Search for the cell housing the specified text and yield its [x, y] center coordinate. 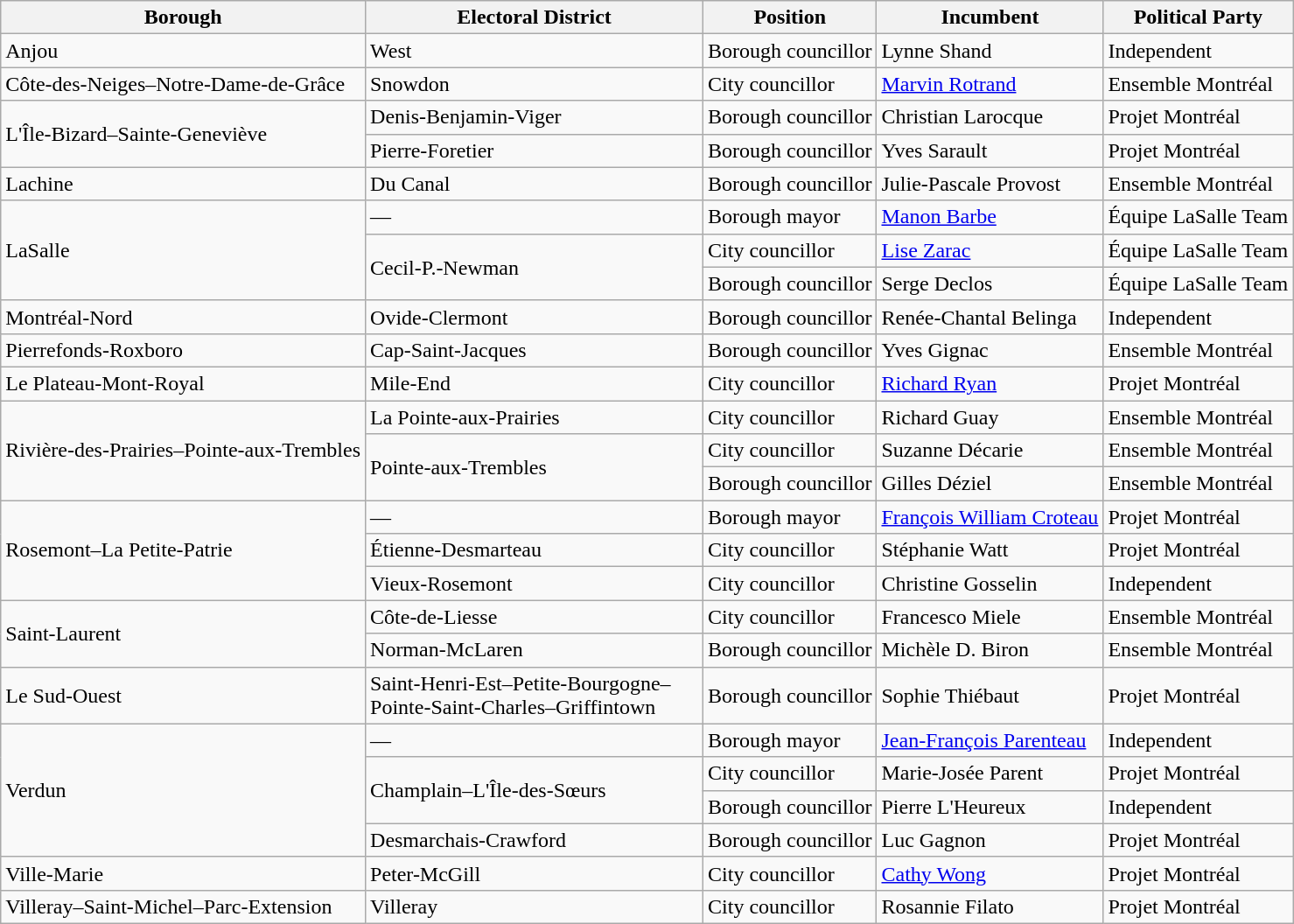
Peter-McGill [535, 873]
Position [790, 17]
Suzanne Décarie [990, 451]
Christine Gosselin [990, 584]
Marie-Josée Parent [990, 773]
Lynne Shand [990, 51]
West [535, 51]
Pierre-Foretier [535, 150]
Gilles Déziel [990, 484]
La Pointe-aux-Prairies [535, 417]
Michèle D. Biron [990, 650]
Christian Larocque [990, 117]
Ville-Marie [184, 873]
Du Canal [535, 184]
Saint-Laurent [184, 633]
Pointe-aux-Trembles [535, 467]
Stéphanie Watt [990, 550]
Norman-McLaren [535, 650]
Cathy Wong [990, 873]
Rosemont–La Petite-Patrie [184, 550]
François William Croteau [990, 517]
Villeray–Saint-Michel–Parc-Extension [184, 906]
LaSalle [184, 250]
Richard Guay [990, 417]
Desmarchais-Crawford [535, 840]
Denis-Benjamin-Viger [535, 117]
Rivière-des-Prairies–Pointe-aux-Trembles [184, 451]
Verdun [184, 790]
Rosannie Filato [990, 906]
Luc Gagnon [990, 840]
Montréal-Nord [184, 317]
Renée-Chantal Belinga [990, 317]
Jean-François Parenteau [990, 740]
Political Party [1199, 17]
Le Sud-Ouest [184, 695]
Sophie Thiébaut [990, 695]
Vieux-Rosemont [535, 584]
Pierre L'Heureux [990, 807]
Manon Barbe [990, 217]
Cap-Saint-Jacques [535, 350]
Serge Declos [990, 283]
Lise Zarac [990, 250]
Villeray [535, 906]
Yves Sarault [990, 150]
Cecil-P.-Newman [535, 267]
Anjou [184, 51]
Mile-End [535, 383]
Julie-Pascale Provost [990, 184]
Saint-Henri-Est–Petite-Bourgogne–Pointe-Saint-Charles–Griffintown [535, 695]
Francesco Miele [990, 617]
Borough [184, 17]
Lachine [184, 184]
Richard Ryan [990, 383]
Côte-de-Liesse [535, 617]
Le Plateau-Mont-Royal [184, 383]
Yves Gignac [990, 350]
Incumbent [990, 17]
Étienne-Desmarteau [535, 550]
Côte-des-Neiges–Notre-Dame-de-Grâce [184, 84]
Pierrefonds-Roxboro [184, 350]
Electoral District [535, 17]
Ovide-Clermont [535, 317]
Marvin Rotrand [990, 84]
Snowdon [535, 84]
Champlain–L'Île-des-Sœurs [535, 790]
L'Île-Bizard–Sainte-Geneviève [184, 134]
